Extract the [X, Y] coordinate from the center of the cell holding the provided text.  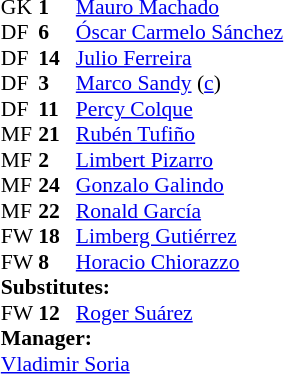
Limberg Gutiérrez [180, 237]
Marco Sandy (c) [180, 83]
18 [57, 237]
Substitutes: [142, 287]
24 [57, 185]
11 [57, 109]
8 [57, 262]
Ronald García [180, 211]
22 [57, 211]
2 [57, 160]
Roger Suárez [180, 313]
Manager: [142, 339]
Horacio Chiorazzo [180, 262]
Gonzalo Galindo [180, 185]
Percy Colque [180, 109]
3 [57, 83]
14 [57, 58]
Óscar Carmelo Sánchez [180, 33]
Julio Ferreira [180, 58]
6 [57, 33]
21 [57, 135]
12 [57, 313]
Rubén Tufiño [180, 135]
Limbert Pizarro [180, 160]
